From the cell containing the given text, extract its center point as [x, y] coordinate. 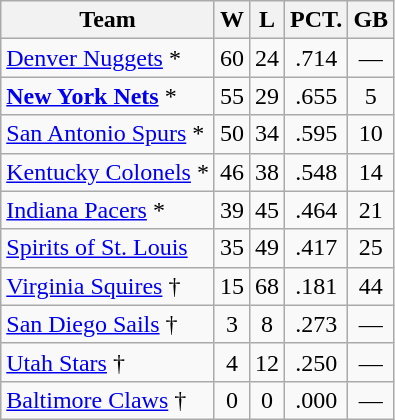
68 [268, 286]
L [268, 20]
.655 [316, 96]
24 [268, 58]
W [232, 20]
49 [268, 248]
29 [268, 96]
38 [268, 172]
45 [268, 210]
.714 [316, 58]
Utah Stars † [108, 362]
55 [232, 96]
Virginia Squires † [108, 286]
.548 [316, 172]
3 [232, 324]
60 [232, 58]
39 [232, 210]
10 [371, 134]
Kentucky Colonels * [108, 172]
.000 [316, 400]
46 [232, 172]
14 [371, 172]
.250 [316, 362]
4 [232, 362]
Baltimore Claws † [108, 400]
5 [371, 96]
San Antonio Spurs * [108, 134]
Denver Nuggets * [108, 58]
12 [268, 362]
Team [108, 20]
.464 [316, 210]
8 [268, 324]
.595 [316, 134]
35 [232, 248]
.181 [316, 286]
PCT. [316, 20]
Spirits of St. Louis [108, 248]
15 [232, 286]
New York Nets * [108, 96]
.417 [316, 248]
GB [371, 20]
Indiana Pacers * [108, 210]
San Diego Sails † [108, 324]
21 [371, 210]
34 [268, 134]
.273 [316, 324]
44 [371, 286]
25 [371, 248]
50 [232, 134]
